Return [X, Y] of the center of cell containing provided text 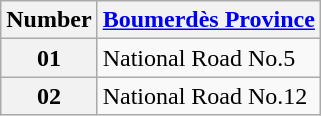
01 [49, 58]
National Road No.12 [208, 96]
Boumerdès Province [208, 20]
National Road No.5 [208, 58]
Number [49, 20]
02 [49, 96]
